Output the [X, Y] coordinate of the center of the cell containing the given text.  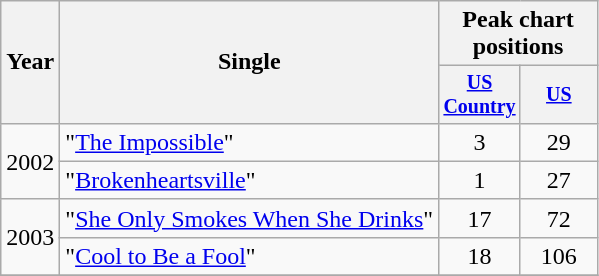
"She Only Smokes When She Drinks" [250, 218]
US [558, 94]
2002 [30, 161]
27 [558, 180]
2003 [30, 237]
"Cool to Be a Fool" [250, 256]
3 [480, 142]
"The Impossible" [250, 142]
"Brokenheartsville" [250, 180]
18 [480, 256]
Year [30, 62]
72 [558, 218]
Peak chartpositions [518, 34]
29 [558, 142]
106 [558, 256]
1 [480, 180]
17 [480, 218]
US Country [480, 94]
Single [250, 62]
